Capture the cell that displays the provided text and extract its [X, Y] central coordinate. 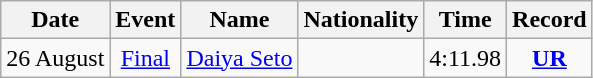
Record [550, 20]
Final [146, 58]
Time [466, 20]
Nationality [361, 20]
4:11.98 [466, 58]
Daiya Seto [240, 58]
Date [56, 20]
Event [146, 20]
UR [550, 58]
26 August [56, 58]
Name [240, 20]
